Output the (X, Y) coordinate of the center of the cell containing the given text.  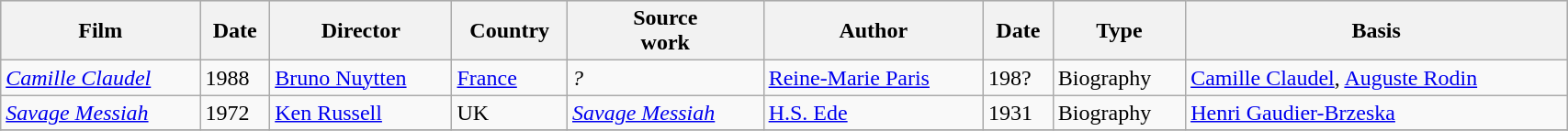
Country (510, 31)
Bruno Nuytten (361, 78)
1931 (1018, 113)
? (665, 78)
Sourcework (665, 31)
Ken Russell (361, 113)
UK (510, 113)
Basis (1376, 31)
H.S. Ede (873, 113)
Camille Claudel, Auguste Rodin (1376, 78)
Director (361, 31)
1988 (235, 78)
Type (1119, 31)
Reine-Marie Paris (873, 78)
Camille Claudel (101, 78)
1972 (235, 113)
198? (1018, 78)
Film (101, 31)
Author (873, 31)
Henri Gaudier-Brzeska (1376, 113)
France (510, 78)
